Pinpoint the cell where the given text exists, returning its (x, y) midpoint coordinate. 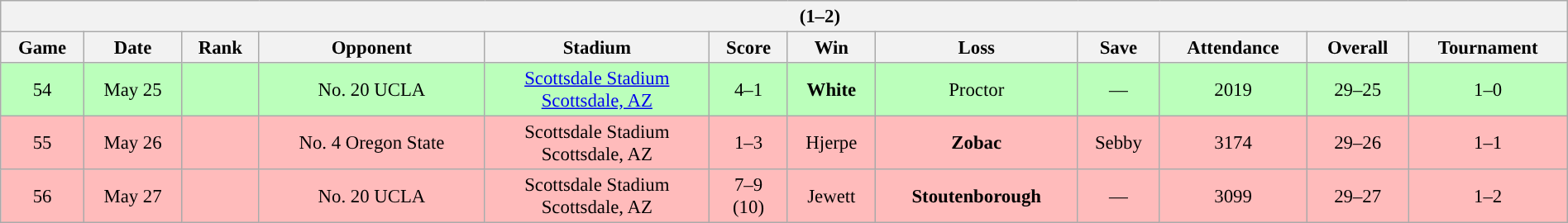
2019 (1233, 89)
Hjerpe (831, 144)
Stadium (597, 47)
May 26 (132, 144)
29–26 (1358, 144)
1–2 (1488, 197)
Attendance (1233, 47)
Win (831, 47)
Overall (1358, 47)
Game (43, 47)
Rank (220, 47)
Sebby (1118, 144)
7–9 (10) (748, 197)
1–1 (1488, 144)
4–1 (748, 89)
Save (1118, 47)
Tournament (1488, 47)
May 25 (132, 89)
3099 (1233, 197)
May 27 (132, 197)
56 (43, 197)
(1–2) (784, 17)
1–0 (1488, 89)
Loss (976, 47)
55 (43, 144)
Date (132, 47)
Opponent (372, 47)
Proctor (976, 89)
Jewett (831, 197)
29–25 (1358, 89)
Stoutenborough (976, 197)
3174 (1233, 144)
Score (748, 47)
29–27 (1358, 197)
White (831, 89)
No. 4 Oregon State (372, 144)
1–3 (748, 144)
Zobac (976, 144)
54 (43, 89)
